Return the (x, y) coordinate for the center point of the cell that contains the specified text.  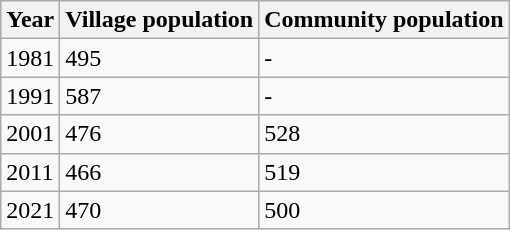
470 (160, 210)
528 (384, 134)
2021 (30, 210)
519 (384, 172)
495 (160, 58)
476 (160, 134)
466 (160, 172)
Year (30, 20)
Village population (160, 20)
1981 (30, 58)
2011 (30, 172)
Community population (384, 20)
500 (384, 210)
587 (160, 96)
2001 (30, 134)
1991 (30, 96)
